Return the [X, Y] coordinate for the center point of the cell that contains the specified text.  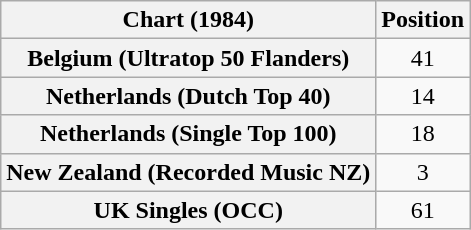
61 [423, 210]
Netherlands (Single Top 100) [188, 134]
Belgium (Ultratop 50 Flanders) [188, 58]
UK Singles (OCC) [188, 210]
Netherlands (Dutch Top 40) [188, 96]
14 [423, 96]
3 [423, 172]
18 [423, 134]
41 [423, 58]
Chart (1984) [188, 20]
New Zealand (Recorded Music NZ) [188, 172]
Position [423, 20]
